For the text-containing cell, return its midpoint in (X, Y) coordinate format. 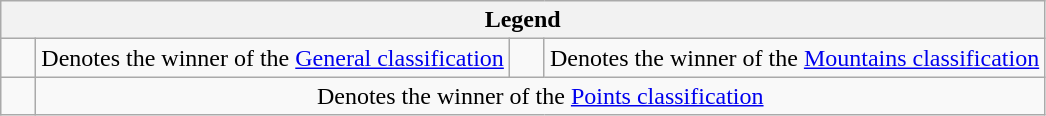
Denotes the winner of the Mountains classification (794, 58)
Denotes the winner of the Points classification (540, 96)
Legend (523, 20)
Denotes the winner of the General classification (273, 58)
